Scan for the cell matching the given text and deliver its (X, Y) coordinate at center. 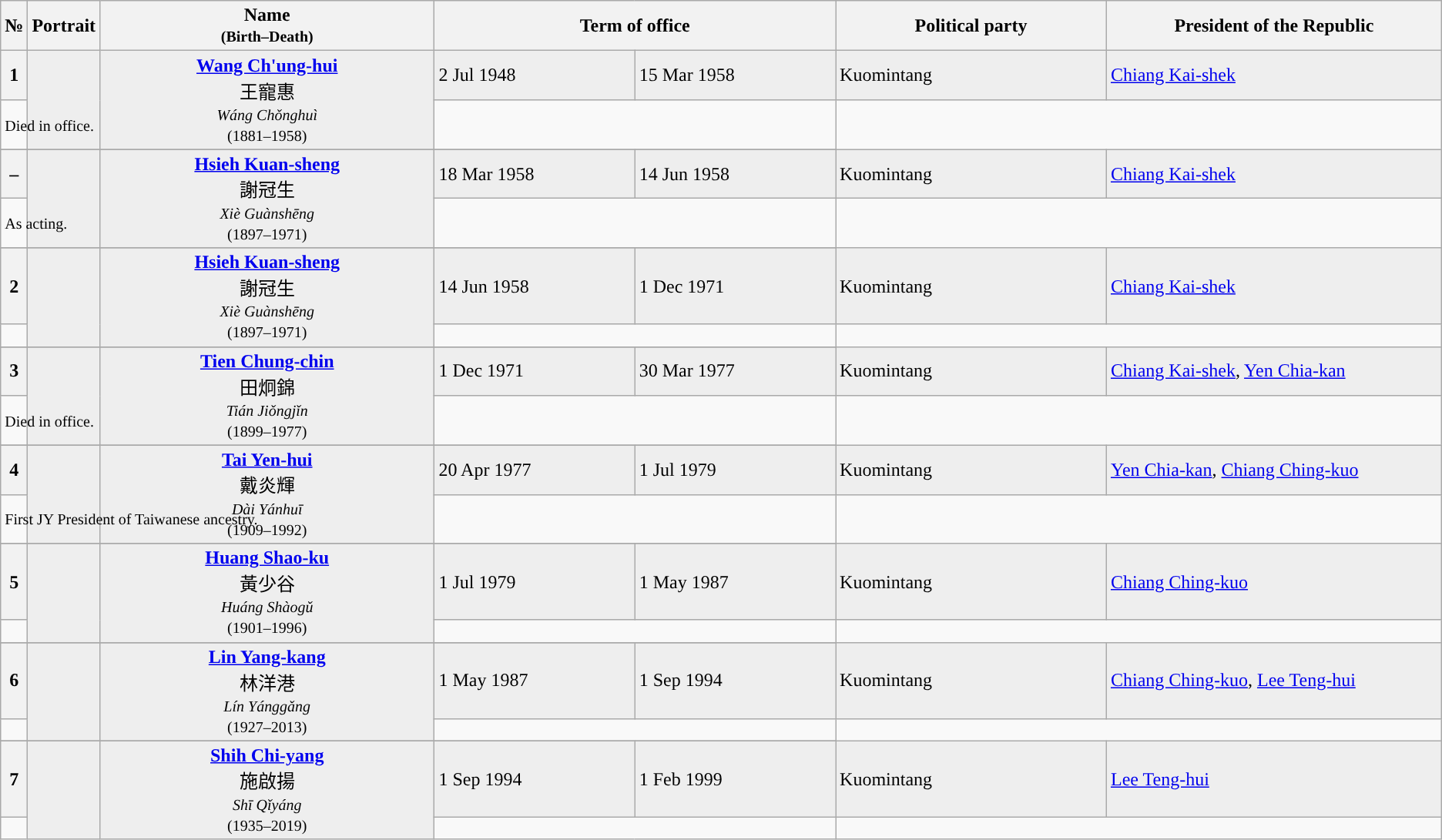
Term of office (635, 26)
3 (14, 371)
2 Jul 1948 (535, 75)
20 Apr 1977 (535, 470)
– (14, 174)
6 (14, 681)
1 (14, 75)
Tien Chung-chin田炯錦Tián Jiǒngjǐn(1899–1977) (267, 396)
Tai Yen-hui戴炎輝Dài Yánhuī(1909–1992) (267, 494)
7 (14, 779)
18 Mar 1958 (535, 174)
President of the Republic (1274, 26)
As acting. (418, 223)
15 Mar 1958 (735, 75)
Political party (971, 26)
Shih Chi-yang施啟揚Shī Qǐyáng(1935–2019) (267, 790)
Lin Yang-kang林洋港Lín Yánggǎng(1927–2013) (267, 691)
Chiang Ching-kuo, Lee Teng-hui (1274, 681)
Huang Shao-ku黃少谷Huáng Shàogǔ(1901–1996) (267, 593)
4 (14, 470)
№ (14, 26)
1 Feb 1999 (735, 779)
Lee Teng-hui (1274, 779)
Wang Ch'ung-hui王寵惠Wáng Chǒnghuì(1881–1958) (267, 100)
Chiang Ching-kuo (1274, 582)
5 (14, 582)
30 Mar 1977 (735, 371)
Portrait (64, 26)
2 (14, 286)
Yen Chia-kan, Chiang Ching-kuo (1274, 470)
Name(Birth–Death) (267, 26)
First JY President of Taiwanese ancestry. (418, 519)
Chiang Kai-shek, Yen Chia-kan (1274, 371)
